Extract the [x, y] coordinate from the center of the cell holding the provided text.  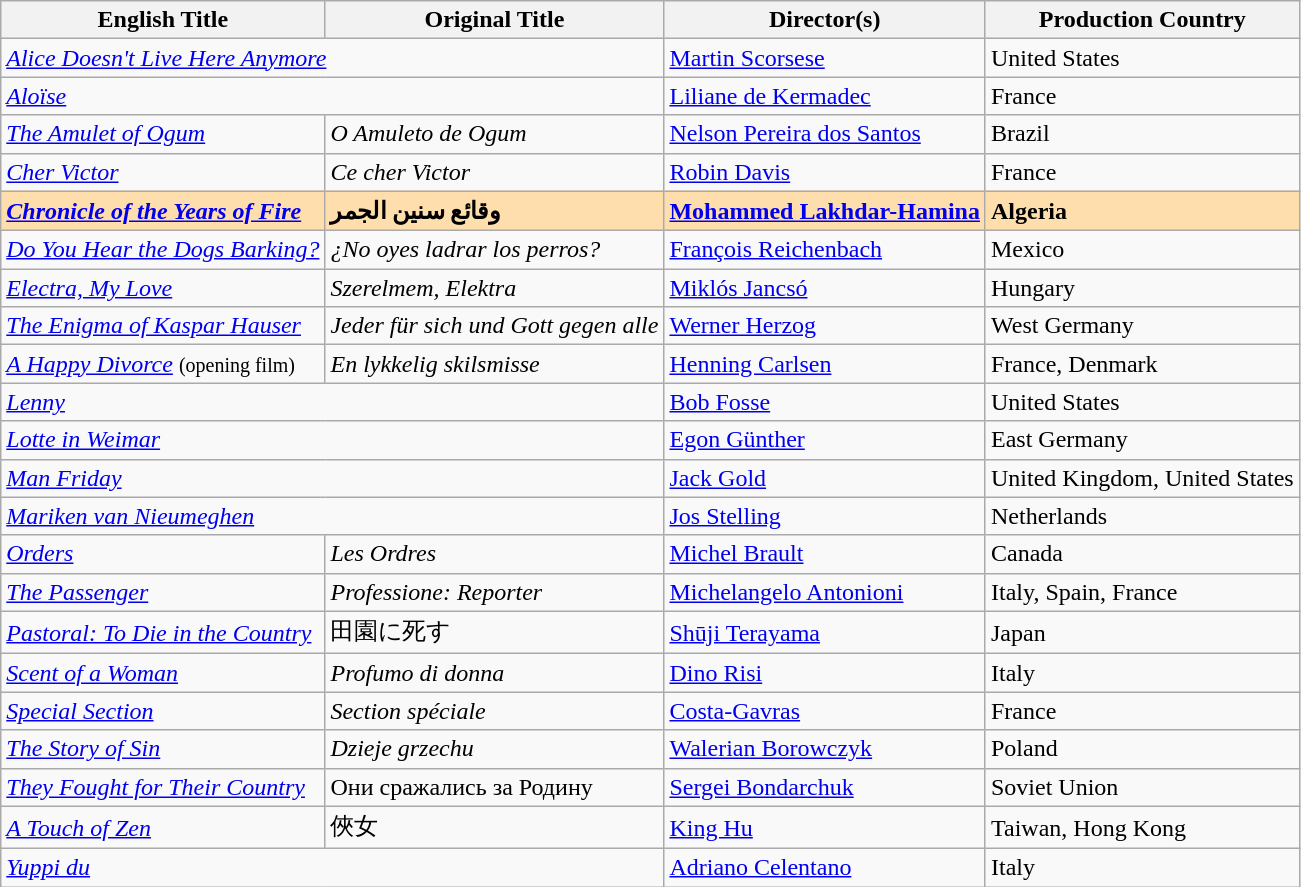
Orders [163, 554]
En lykkelig skilsmisse [494, 364]
Scent of a Woman [163, 673]
Special Section [163, 711]
Werner Herzog [825, 326]
Jack Gold [825, 478]
France, Denmark [1142, 364]
Do You Hear the Dogs Barking? [163, 250]
Brazil [1142, 134]
Adriano Celentano [825, 868]
Alice Doesn't Live Here Anymore [332, 58]
Algeria [1142, 211]
¿No oyes ladrar los perros? [494, 250]
Jeder für sich und Gott gegen alle [494, 326]
Sergei Bondarchuk [825, 787]
Henning Carlsen [825, 364]
Professione: Reporter [494, 592]
Lotte in Weimar [332, 440]
Les Ordres [494, 554]
Man Friday [332, 478]
俠女 [494, 828]
Director(s) [825, 20]
Walerian Borowczyk [825, 749]
Taiwan, Hong Kong [1142, 828]
Mexico [1142, 250]
وقائع سنين الجمر [494, 211]
Original Title [494, 20]
Aloïse [332, 96]
Liliane de Kermadec [825, 96]
The Enigma of Kaspar Hauser [163, 326]
Canada [1142, 554]
They Fought for Their Country [163, 787]
Miklós Jancsó [825, 288]
West Germany [1142, 326]
Dino Risi [825, 673]
Japan [1142, 632]
Nelson Pereira dos Santos [825, 134]
O Amuleto de Ogum [494, 134]
Mohammed Lakhdar-Hamina [825, 211]
François Reichenbach [825, 250]
Hungary [1142, 288]
King Hu [825, 828]
Costa-Gavras [825, 711]
Cher Victor [163, 172]
Dzieje grzechu [494, 749]
Soviet Union [1142, 787]
Yuppi du [332, 868]
Robin Davis [825, 172]
Szerelmem, Elektra [494, 288]
United Kingdom, United States [1142, 478]
The Passenger [163, 592]
Они сражались за Родину [494, 787]
Michelangelo Antonioni [825, 592]
Mariken van Nieumeghen [332, 516]
Shūji Terayama [825, 632]
Production Country [1142, 20]
Chronicle of the Years of Fire [163, 211]
The Story of Sin [163, 749]
Section spéciale [494, 711]
The Amulet of Ogum [163, 134]
Netherlands [1142, 516]
Electra, My Love [163, 288]
A Touch of Zen [163, 828]
田園に死す [494, 632]
East Germany [1142, 440]
Ce cher Victor [494, 172]
Jos Stelling [825, 516]
Profumo di donna [494, 673]
English Title [163, 20]
Poland [1142, 749]
Pastoral: To Die in the Country [163, 632]
Michel Brault [825, 554]
Lenny [332, 402]
Egon Günther [825, 440]
Martin Scorsese [825, 58]
A Happy Divorce (opening film) [163, 364]
Bob Fosse [825, 402]
Italy, Spain, France [1142, 592]
